Provide the (x, y) coordinate of the cell's center where the given text is located.  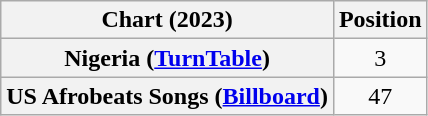
3 (380, 58)
Position (380, 20)
US Afrobeats Songs (Billboard) (168, 96)
Chart (2023) (168, 20)
Nigeria (TurnTable) (168, 58)
47 (380, 96)
